Output the [x, y] coordinate of the center of the cell containing the given text.  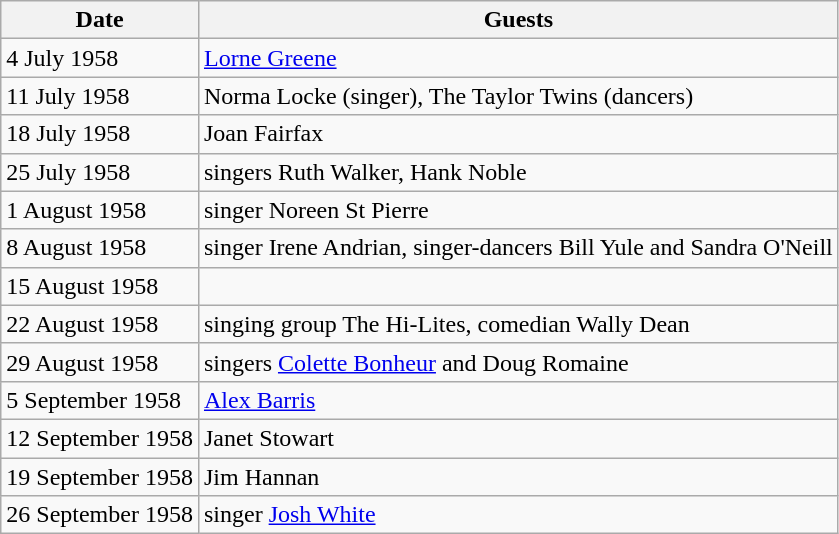
Lorne Greene [518, 58]
singing group The Hi-Lites, comedian Wally Dean [518, 324]
29 August 1958 [100, 362]
Jim Hannan [518, 477]
4 July 1958 [100, 58]
Janet Stowart [518, 438]
Date [100, 20]
singers Ruth Walker, Hank Noble [518, 172]
19 September 1958 [100, 477]
12 September 1958 [100, 438]
Norma Locke (singer), The Taylor Twins (dancers) [518, 96]
18 July 1958 [100, 134]
15 August 1958 [100, 286]
5 September 1958 [100, 400]
22 August 1958 [100, 324]
singer Irene Andrian, singer-dancers Bill Yule and Sandra O'Neill [518, 248]
1 August 1958 [100, 210]
26 September 1958 [100, 515]
Alex Barris [518, 400]
singer Noreen St Pierre [518, 210]
singers Colette Bonheur and Doug Romaine [518, 362]
11 July 1958 [100, 96]
singer Josh White [518, 515]
25 July 1958 [100, 172]
Guests [518, 20]
Joan Fairfax [518, 134]
8 August 1958 [100, 248]
